Extract the [X, Y] coordinate from the center of the cell holding the provided text.  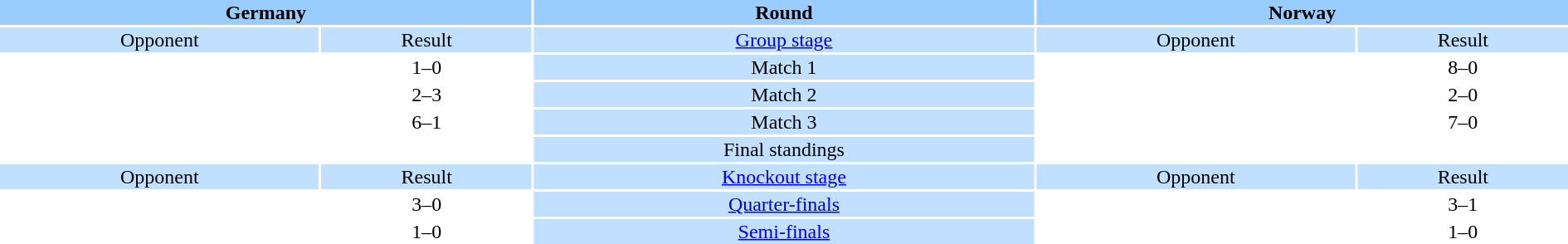
Semi-finals [784, 232]
Norway [1303, 12]
Quarter-finals [784, 204]
Match 2 [784, 95]
Group stage [784, 40]
Final standings [784, 149]
3–0 [426, 204]
2–0 [1463, 95]
Round [784, 12]
Knockout stage [784, 177]
6–1 [426, 122]
Germany [265, 12]
2–3 [426, 95]
Match 1 [784, 67]
8–0 [1463, 67]
Match 3 [784, 122]
7–0 [1463, 122]
3–1 [1463, 204]
